Provide the [X, Y] coordinate of the cell's center where the given text is located.  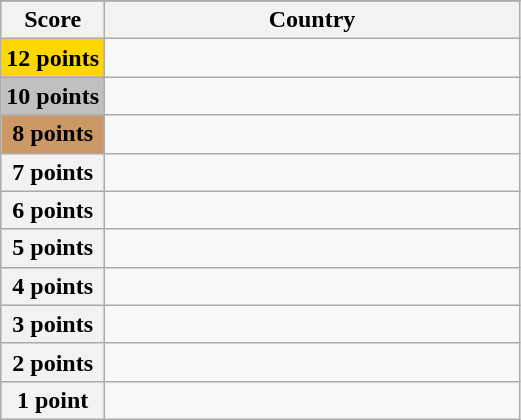
6 points [53, 210]
3 points [53, 324]
2 points [53, 362]
Country [312, 20]
5 points [53, 248]
12 points [53, 58]
10 points [53, 96]
7 points [53, 172]
Score [53, 20]
4 points [53, 286]
1 point [53, 400]
8 points [53, 134]
